From the cell containing the given text, extract its center point as [x, y] coordinate. 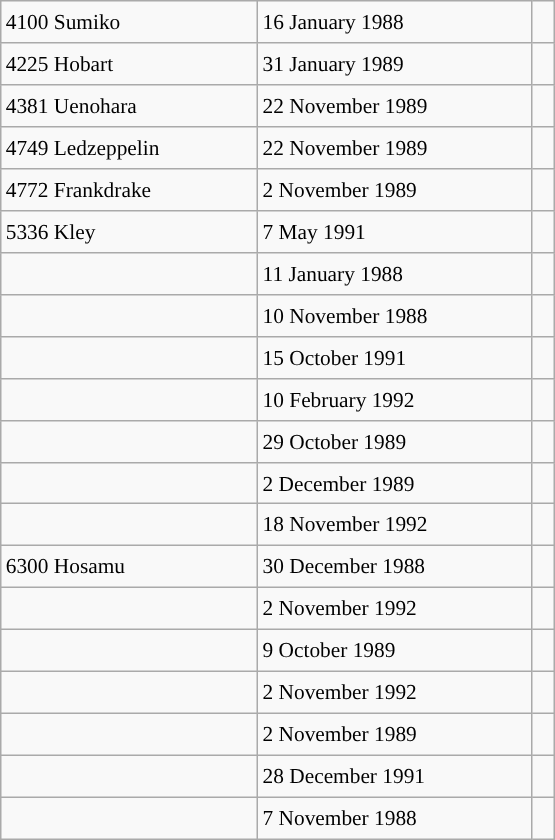
10 November 1988 [396, 315]
4749 Ledzeppelin [130, 148]
9 October 1989 [396, 651]
7 May 1991 [396, 232]
18 November 1992 [396, 525]
30 December 1988 [396, 567]
4381 Uenohara [130, 106]
31 January 1989 [396, 64]
28 December 1991 [396, 776]
29 October 1989 [396, 441]
4225 Hobart [130, 64]
16 January 1988 [396, 22]
11 January 1988 [396, 274]
6300 Hosamu [130, 567]
2 December 1989 [396, 483]
15 October 1991 [396, 357]
10 February 1992 [396, 399]
5336 Kley [130, 232]
4100 Sumiko [130, 22]
7 November 1988 [396, 818]
4772 Frankdrake [130, 190]
